Scan for the cell matching the given text and deliver its [X, Y] coordinate at center. 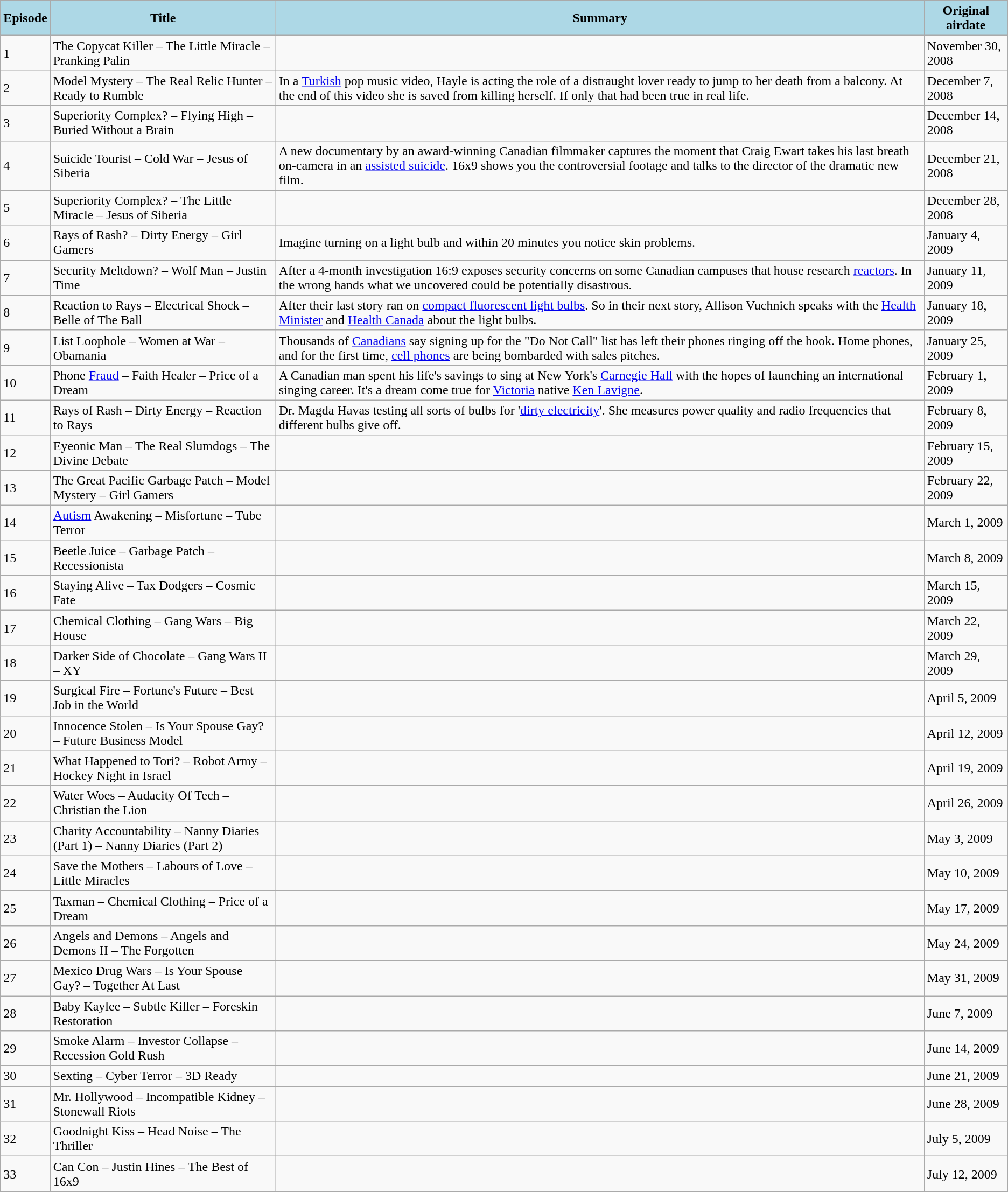
Title [163, 18]
3 [25, 123]
15 [25, 558]
13 [25, 488]
February 1, 2009 [966, 382]
April 19, 2009 [966, 768]
Save the Mothers – Labours of Love – Little Miracles [163, 873]
June 14, 2009 [966, 1049]
Model Mystery – The Real Relic Hunter – Ready to Rumble [163, 88]
11 [25, 418]
Reaction to Rays – Electrical Shock – Belle of The Ball [163, 312]
February 22, 2009 [966, 488]
May 17, 2009 [966, 908]
February 8, 2009 [966, 418]
May 24, 2009 [966, 943]
Water Woes – Audacity Of Tech – Christian the Lion [163, 803]
2 [25, 88]
May 31, 2009 [966, 978]
23 [25, 838]
8 [25, 312]
31 [25, 1104]
14 [25, 523]
Superiority Complex? – Flying High – Buried Without a Brain [163, 123]
Phone Fraud – Faith Healer – Price of a Dream [163, 382]
November 30, 2008 [966, 53]
March 8, 2009 [966, 558]
Mexico Drug Wars – Is Your Spouse Gay? – Together At Last [163, 978]
21 [25, 768]
July 5, 2009 [966, 1139]
January 18, 2009 [966, 312]
Chemical Clothing – Gang Wars – Big House [163, 628]
27 [25, 978]
Taxman – Chemical Clothing – Price of a Dream [163, 908]
Rays of Rash? – Dirty Energy – Girl Gamers [163, 242]
22 [25, 803]
Security Meltdown? – Wolf Man – Justin Time [163, 278]
What Happened to Tori? – Robot Army – Hockey Night in Israel [163, 768]
16 [25, 593]
July 12, 2009 [966, 1174]
18 [25, 663]
Innocence Stolen – Is Your Spouse Gay? – Future Business Model [163, 733]
Darker Side of Chocolate – Gang Wars II – XY [163, 663]
March 1, 2009 [966, 523]
March 22, 2009 [966, 628]
12 [25, 452]
Mr. Hollywood – Incompatible Kidney – Stonewall Riots [163, 1104]
5 [25, 208]
Episode [25, 18]
Baby Kaylee – Subtle Killer – Foreskin Restoration [163, 1013]
20 [25, 733]
19 [25, 698]
April 12, 2009 [966, 733]
32 [25, 1139]
Original airdate [966, 18]
29 [25, 1049]
7 [25, 278]
25 [25, 908]
28 [25, 1013]
Dr. Magda Havas testing all sorts of bulbs for 'dirty electricity'. She measures power quality and radio frequencies that different bulbs give off. [600, 418]
January 25, 2009 [966, 348]
Rays of Rash – Dirty Energy – Reaction to Rays [163, 418]
March 29, 2009 [966, 663]
Suicide Tourist – Cold War – Jesus of Siberia [163, 165]
Autism Awakening – Misfortune – Tube Terror [163, 523]
Goodnight Kiss – Head Noise – The Thriller [163, 1139]
26 [25, 943]
Summary [600, 18]
Angels and Demons – Angels and Demons II – The Forgotten [163, 943]
30 [25, 1076]
24 [25, 873]
The Great Pacific Garbage Patch – Model Mystery – Girl Gamers [163, 488]
Smoke Alarm – Investor Collapse – Recession Gold Rush [163, 1049]
1 [25, 53]
March 15, 2009 [966, 593]
May 10, 2009 [966, 873]
Beetle Juice – Garbage Patch – Recessionista [163, 558]
Superiority Complex? – The Little Miracle – Jesus of Siberia [163, 208]
17 [25, 628]
List Loophole – Women at War – Obamania [163, 348]
January 4, 2009 [966, 242]
9 [25, 348]
33 [25, 1174]
The Copycat Killer – The Little Miracle – Pranking Palin [163, 53]
April 26, 2009 [966, 803]
Charity Accountability – Nanny Diaries (Part 1) – Nanny Diaries (Part 2) [163, 838]
January 11, 2009 [966, 278]
Staying Alive – Tax Dodgers – Cosmic Fate [163, 593]
Imagine turning on a light bulb and within 20 minutes you notice skin problems. [600, 242]
December 21, 2008 [966, 165]
6 [25, 242]
December 7, 2008 [966, 88]
June 21, 2009 [966, 1076]
April 5, 2009 [966, 698]
February 15, 2009 [966, 452]
Sexting – Cyber Terror – 3D Ready [163, 1076]
June 28, 2009 [966, 1104]
Can Con – Justin Hines – The Best of 16x9 [163, 1174]
Surgical Fire – Fortune's Future – Best Job in the World [163, 698]
May 3, 2009 [966, 838]
4 [25, 165]
June 7, 2009 [966, 1013]
10 [25, 382]
Eyeonic Man – The Real Slumdogs – The Divine Debate [163, 452]
December 14, 2008 [966, 123]
December 28, 2008 [966, 208]
